Locate the cell with the specified text and output its (x, y) center coordinate. 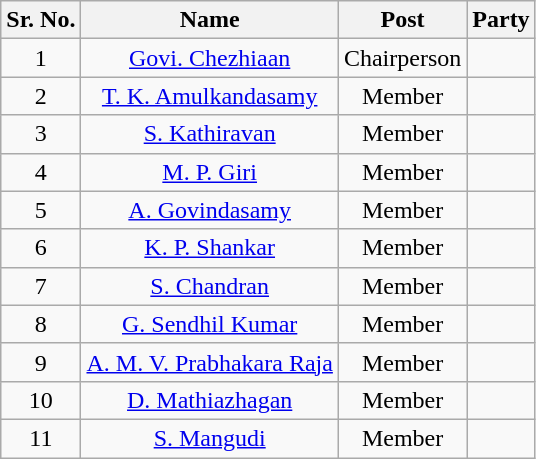
M. P. Giri (210, 172)
G. Sendhil Kumar (210, 324)
7 (41, 286)
6 (41, 248)
S. Kathiravan (210, 134)
K. P. Shankar (210, 248)
4 (41, 172)
11 (41, 438)
S. Chandran (210, 286)
3 (41, 134)
10 (41, 400)
1 (41, 58)
A. M. V. Prabhakara Raja (210, 362)
Sr. No. (41, 20)
5 (41, 210)
Party (501, 20)
S. Mangudi (210, 438)
D. Mathiazhagan (210, 400)
Post (402, 20)
A. Govindasamy (210, 210)
Name (210, 20)
9 (41, 362)
T. K. Amulkandasamy (210, 96)
8 (41, 324)
2 (41, 96)
Chairperson (402, 58)
Govi. Chezhiaan (210, 58)
